For the text-containing cell, return its midpoint in (X, Y) coordinate format. 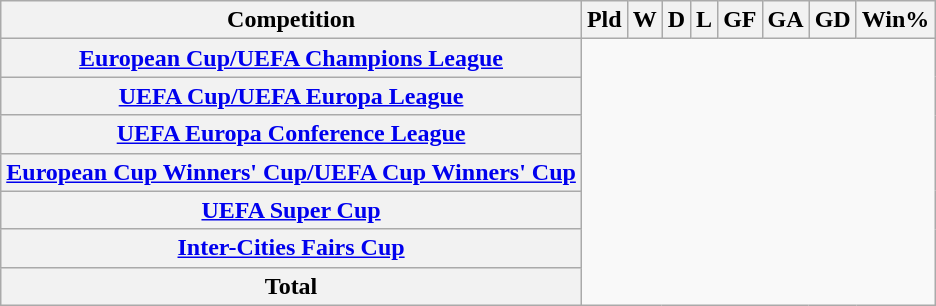
W (644, 20)
D (676, 20)
European Cup Winners' Cup/UEFA Cup Winners' Cup (292, 172)
L (704, 20)
UEFA Cup/UEFA Europa League (292, 96)
GA (786, 20)
UEFA Super Cup (292, 210)
Total (292, 286)
Pld (604, 20)
Competition (292, 20)
GF (740, 20)
European Cup/UEFA Champions League (292, 58)
Inter-Cities Fairs Cup (292, 248)
UEFA Europa Conference League (292, 134)
Win% (896, 20)
GD (832, 20)
